Capture the cell that displays the provided text and extract its (X, Y) central coordinate. 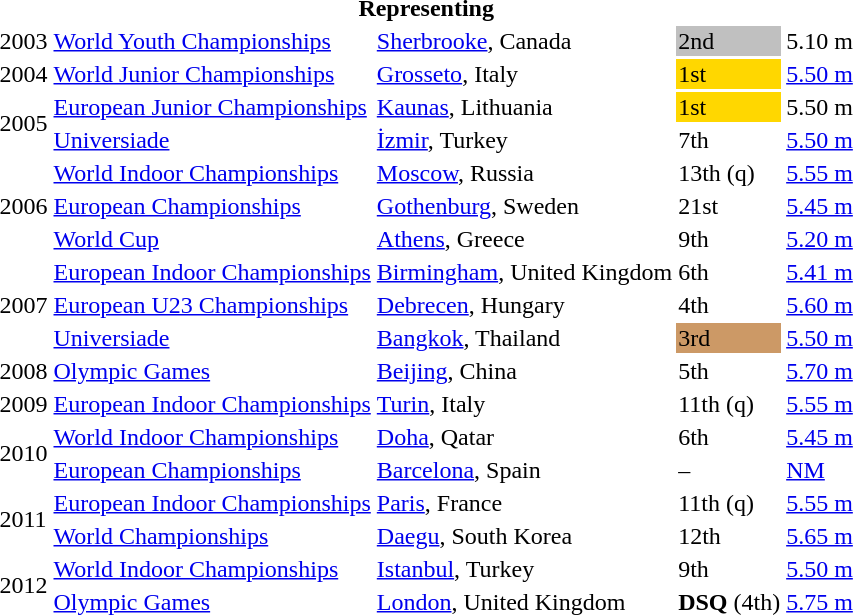
Barcelona, Spain (524, 470)
Bangkok, Thailand (524, 338)
Daegu, South Korea (524, 536)
12th (730, 536)
İzmir, Turkey (524, 140)
2nd (730, 41)
Debrecen, Hungary (524, 305)
World Youth Championships (212, 41)
21st (730, 206)
13th (q) (730, 173)
7th (730, 140)
Grosseto, Italy (524, 74)
Kaunas, Lithuania (524, 107)
Paris, France (524, 503)
– (730, 470)
World Championships (212, 536)
Istanbul, Turkey (524, 569)
Athens, Greece (524, 239)
Doha, Qatar (524, 437)
Birmingham, United Kingdom (524, 272)
Olympic Games (212, 371)
Turin, Italy (524, 404)
Gothenburg, Sweden (524, 206)
3rd (730, 338)
Sherbrooke, Canada (524, 41)
4th (730, 305)
Beijing, China (524, 371)
5th (730, 371)
World Cup (212, 239)
European U23 Championships (212, 305)
World Junior Championships (212, 74)
Moscow, Russia (524, 173)
European Junior Championships (212, 107)
